Search for the cell housing the specified text and yield its [X, Y] center coordinate. 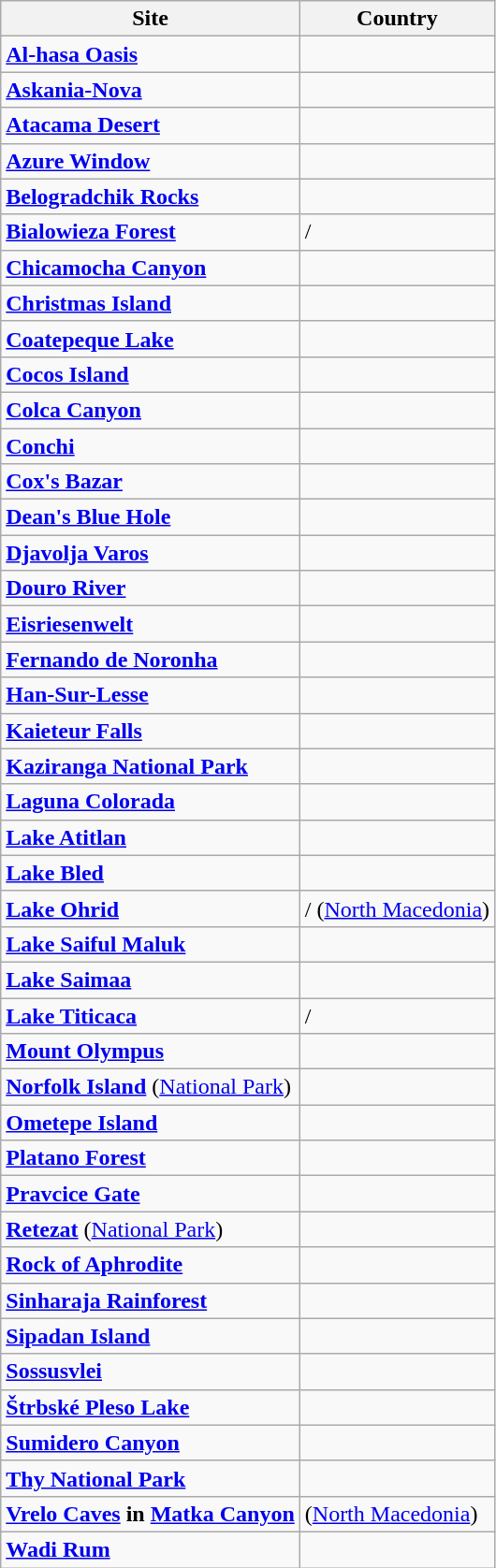
Conchi [151, 446]
Lake Saiful Maluk [151, 944]
Lake Atitlan [151, 837]
Thy National Park [151, 1478]
Colca Canyon [151, 410]
Dean's Blue Hole [151, 517]
Platano Forest [151, 1158]
Retezat (National Park) [151, 1229]
Cox's Bazar [151, 482]
Rock of Aphrodite [151, 1265]
Wadi Rum [151, 1549]
Pravcice Gate [151, 1194]
Sipadan Island [151, 1336]
Vrelo Caves in Matka Canyon [151, 1514]
Lake Titicaca [151, 1015]
Norfolk Island (National Park) [151, 1087]
Site [151, 19]
/ (North Macedonia) [397, 908]
Mount Olympus [151, 1052]
Askania-Nova [151, 90]
Han-Sur-Lesse [151, 695]
Kaziranga National Park [151, 766]
Douro River [151, 588]
Cocos Island [151, 374]
Fernando de Noronha [151, 660]
Sinharaja Rainforest [151, 1300]
Štrbské Pleso Lake [151, 1407]
Bialowieza Forest [151, 232]
Chicamocha Canyon [151, 268]
Sossusvlei [151, 1372]
Country [397, 19]
Atacama Desert [151, 125]
Laguna Colorada [151, 802]
Lake Ohrid [151, 908]
Belogradchik Rocks [151, 196]
Al-hasa Oasis [151, 54]
Lake Saimaa [151, 980]
Coatepeque Lake [151, 339]
Eisriesenwelt [151, 624]
Ometepe Island [151, 1123]
Lake Bled [151, 873]
Djavolja Varos [151, 553]
Sumidero Canyon [151, 1443]
Azure Window [151, 161]
Kaieteur Falls [151, 731]
(North Macedonia) [397, 1514]
Christmas Island [151, 303]
